Return (x, y) of the center of cell containing provided text 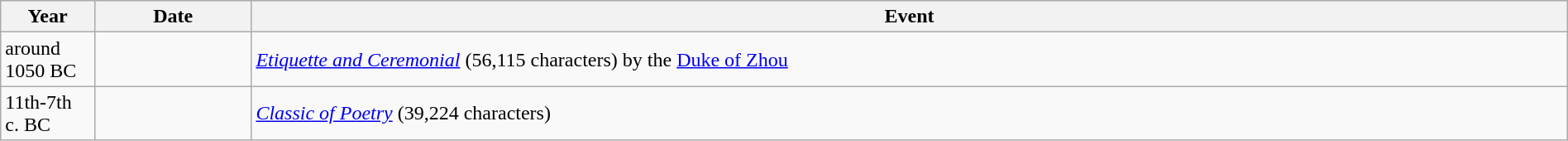
around 1050 BC (48, 60)
Date (172, 17)
Event (910, 17)
Etiquette and Ceremonial (56,115 characters) by the Duke of Zhou (910, 60)
Year (48, 17)
Classic of Poetry (39,224 characters) (910, 113)
11th-7th c. BC (48, 113)
